Determine the [x, y] coordinate at the center of the cell enclosing the given text.  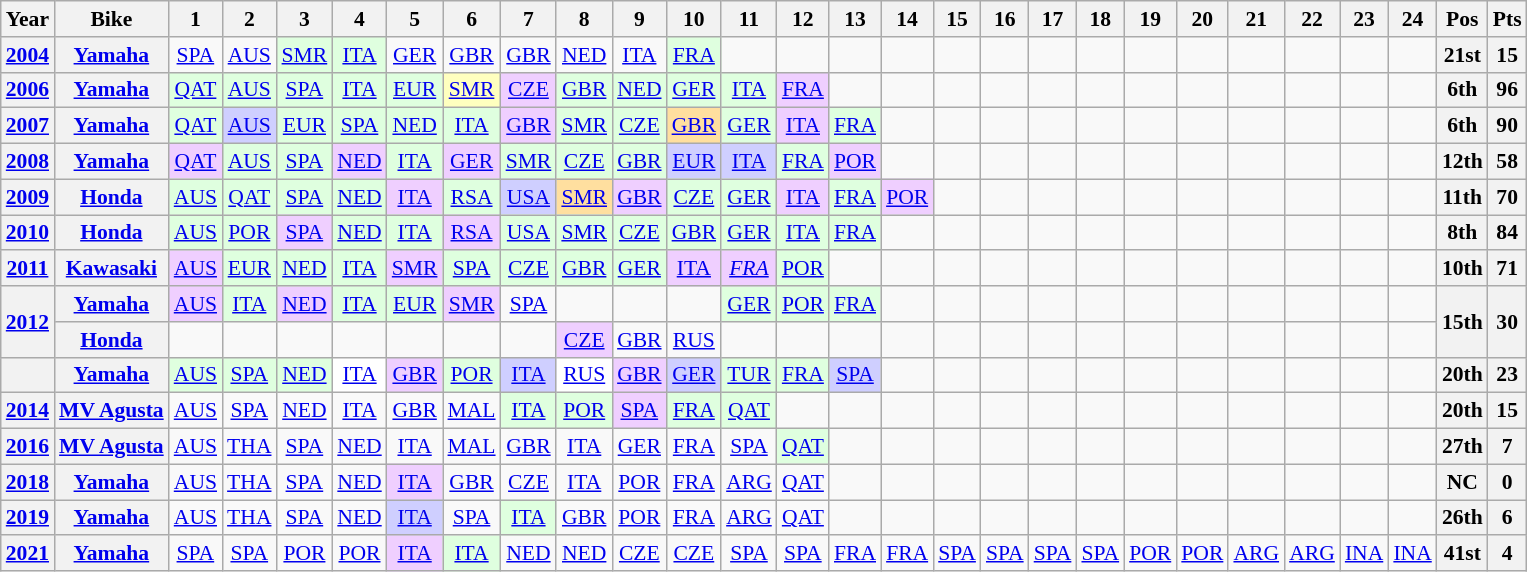
41st [1462, 554]
20 [1202, 19]
11th [1462, 197]
10 [694, 19]
30 [1508, 322]
0 [1508, 482]
84 [1508, 233]
21st [1462, 55]
2004 [28, 55]
2006 [28, 90]
15th [1462, 322]
26th [1462, 518]
Pts [1508, 19]
17 [1053, 19]
71 [1508, 269]
58 [1508, 162]
96 [1508, 90]
Kawasaki [112, 269]
2008 [28, 162]
18 [1100, 19]
22 [1312, 19]
24 [1412, 19]
9 [640, 19]
2007 [28, 126]
10th [1462, 269]
2011 [28, 269]
8th [1462, 233]
2 [249, 19]
2018 [28, 482]
12 [803, 19]
TUR [749, 375]
3 [305, 19]
NC [1462, 482]
14 [907, 19]
11 [749, 19]
19 [1150, 19]
2016 [28, 447]
2010 [28, 233]
16 [1005, 19]
70 [1508, 197]
2012 [28, 322]
2014 [28, 411]
21 [1256, 19]
90 [1508, 126]
13 [855, 19]
12th [1462, 162]
Pos [1462, 19]
Year [28, 19]
2019 [28, 518]
1 [196, 19]
Bike [112, 19]
27th [1462, 447]
5 [415, 19]
2021 [28, 554]
8 [584, 19]
2009 [28, 197]
